Pinpoint the cell where the given text exists, returning its [x, y] midpoint coordinate. 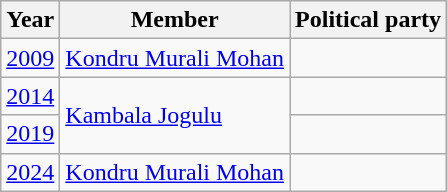
Kambala Jogulu [175, 115]
Year [30, 20]
2024 [30, 172]
2019 [30, 134]
2014 [30, 96]
2009 [30, 58]
Member [175, 20]
Political party [368, 20]
